Find where the given text appears and provide that cell's center as [x, y] coordinate. 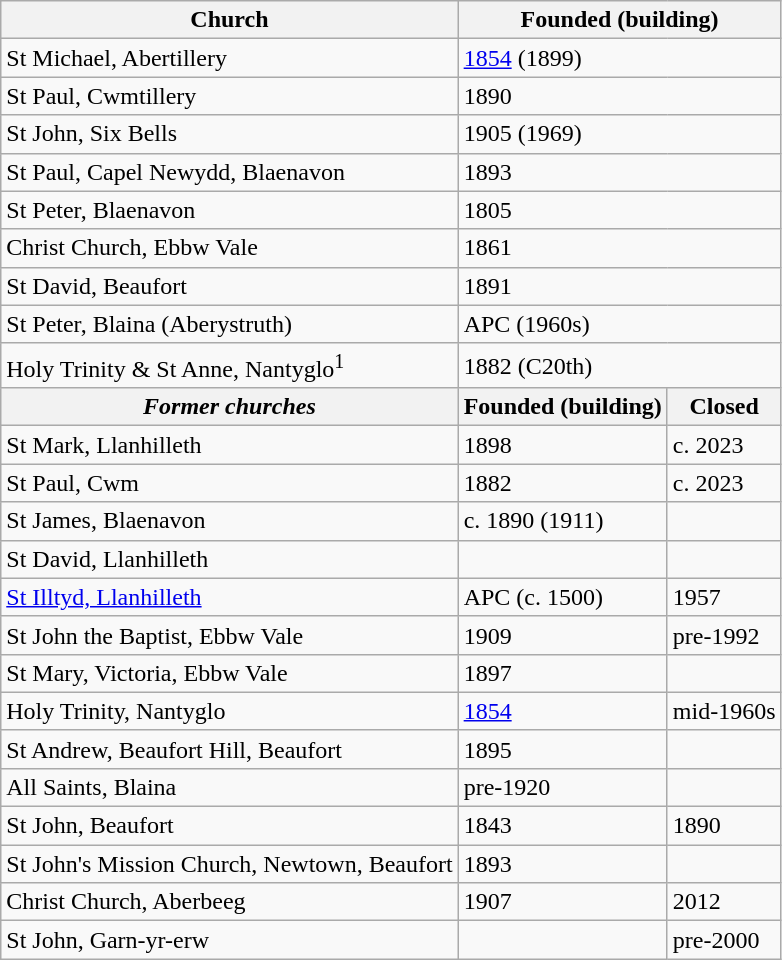
1882 (C20th) [620, 366]
Holy Trinity & St Anne, Nantyglo1 [230, 366]
St John, Beaufort [230, 826]
1854 [562, 711]
1805 [620, 210]
Holy Trinity, Nantyglo [230, 711]
St Paul, Capel Newydd, Blaenavon [230, 172]
St Mary, Victoria, Ebbw Vale [230, 673]
mid-1960s [724, 711]
St Peter, Blaina (Aberystruth) [230, 324]
St David, Llanhilleth [230, 559]
1909 [562, 635]
St James, Blaenavon [230, 521]
St John the Baptist, Ebbw Vale [230, 635]
1905 (1969) [620, 134]
APC (c. 1500) [562, 597]
St Michael, Abertillery [230, 58]
pre-1992 [724, 635]
1895 [562, 749]
St John's Mission Church, Newtown, Beaufort [230, 864]
1891 [620, 286]
pre-2000 [724, 940]
St Peter, Blaenavon [230, 210]
1882 [562, 483]
1957 [724, 597]
St Mark, Llanhilleth [230, 445]
St John, Six Bells [230, 134]
c. 1890 (1911) [562, 521]
Church [230, 20]
St Paul, Cwm [230, 483]
Christ Church, Aberbeeg [230, 902]
All Saints, Blaina [230, 787]
Former churches [230, 407]
St John, Garn-yr-erw [230, 940]
1861 [620, 248]
Christ Church, Ebbw Vale [230, 248]
St Andrew, Beaufort Hill, Beaufort [230, 749]
1898 [562, 445]
1907 [562, 902]
pre-1920 [562, 787]
St David, Beaufort [230, 286]
1843 [562, 826]
Closed [724, 407]
1897 [562, 673]
2012 [724, 902]
St Illtyd, Llanhilleth [230, 597]
St Paul, Cwmtillery [230, 96]
APC (1960s) [620, 324]
1854 (1899) [620, 58]
